Find where the given text appears and provide that cell's center as (X, Y) coordinate. 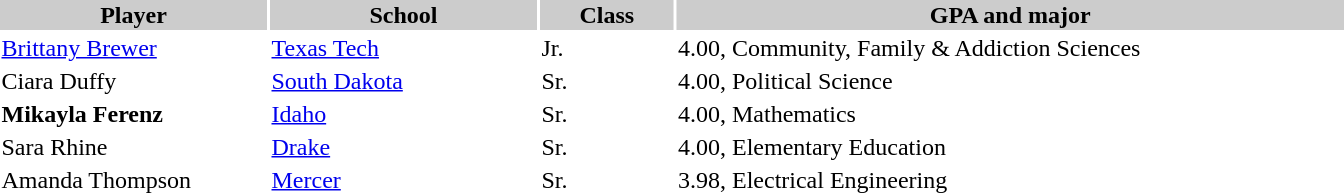
GPA and major (1010, 15)
Class (607, 15)
Brittany Brewer (134, 48)
Texas Tech (404, 48)
Ciara Duffy (134, 81)
Player (134, 15)
4.00, Political Science (1010, 81)
Jr. (607, 48)
Sara Rhine (134, 147)
Mikayla Ferenz (134, 114)
South Dakota (404, 81)
4.00, Community, Family & Addiction Sciences (1010, 48)
School (404, 15)
4.00, Elementary Education (1010, 147)
4.00, Mathematics (1010, 114)
Drake (404, 147)
Idaho (404, 114)
